Find where the given text appears and provide that cell's center as (X, Y) coordinate. 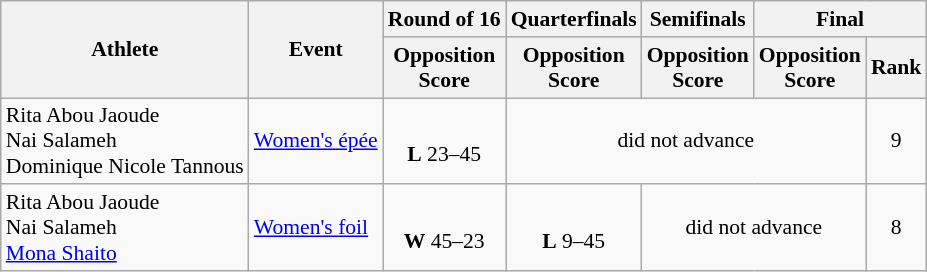
8 (896, 228)
Women's épée (316, 142)
L 9–45 (574, 228)
Final (840, 19)
Semifinals (698, 19)
Round of 16 (444, 19)
9 (896, 142)
Event (316, 50)
Athlete (125, 50)
Rank (896, 68)
Rita Abou JaoudeNai SalamehDominique Nicole Tannous (125, 142)
Rita Abou JaoudeNai SalamehMona Shaito (125, 228)
Quarterfinals (574, 19)
W 45–23 (444, 228)
Women's foil (316, 228)
L 23–45 (444, 142)
